Determine the [x, y] coordinate at the center of the cell enclosing the given text.  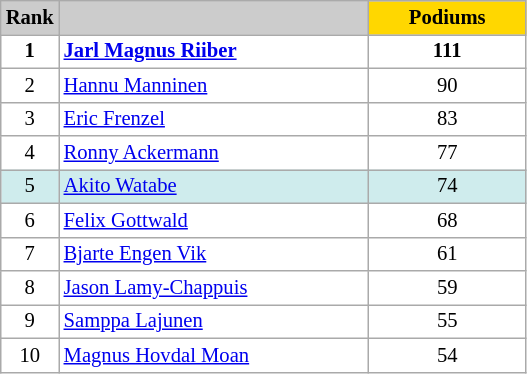
61 [447, 254]
Bjarte Engen Vik [214, 254]
6 [30, 220]
8 [30, 287]
2 [30, 85]
Podiums [447, 17]
Jarl Magnus Riiber [214, 51]
Felix Gottwald [214, 220]
3 [30, 119]
9 [30, 321]
59 [447, 287]
5 [30, 186]
4 [30, 153]
77 [447, 153]
Eric Frenzel [214, 119]
Akito Watabe [214, 186]
54 [447, 355]
Magnus Hovdal Moan [214, 355]
90 [447, 85]
Jason Lamy-Chappuis [214, 287]
Ronny Ackermann [214, 153]
74 [447, 186]
10 [30, 355]
Samppa Lajunen [214, 321]
83 [447, 119]
1 [30, 51]
7 [30, 254]
111 [447, 51]
Hannu Manninen [214, 85]
Rank [30, 17]
55 [447, 321]
68 [447, 220]
